Return [x, y] of the center of cell containing provided text 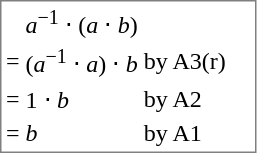
b [82, 133]
by A2 [196, 99]
(a−1 ⋅ a) ⋅ b [82, 62]
by A3(r) [196, 62]
1 ⋅ b [82, 99]
by A1 [196, 133]
a−1 ⋅ (a ⋅ b) [82, 22]
